Pinpoint the cell where the given text exists, returning its [x, y] midpoint coordinate. 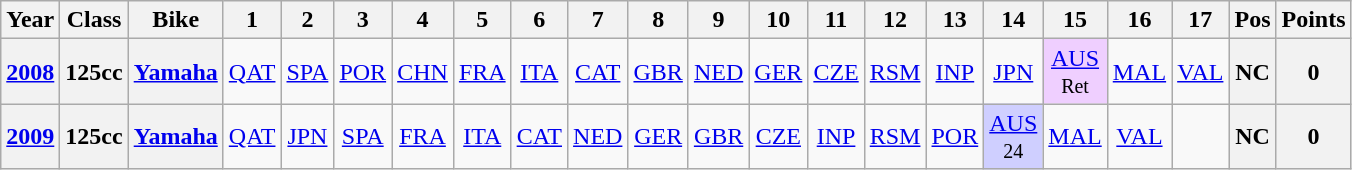
10 [778, 20]
11 [836, 20]
AUS24 [1014, 136]
8 [658, 20]
16 [1139, 20]
2 [308, 20]
5 [482, 20]
12 [895, 20]
14 [1014, 20]
2008 [30, 72]
CHN [423, 72]
AUSRet [1075, 72]
Bike [176, 20]
15 [1075, 20]
7 [598, 20]
3 [363, 20]
6 [539, 20]
Class [94, 20]
17 [1200, 20]
1 [252, 20]
Pos [1252, 20]
Points [1314, 20]
Year [30, 20]
4 [423, 20]
2009 [30, 136]
9 [718, 20]
13 [955, 20]
